Determine the [x, y] coordinate at the center of the cell enclosing the given text.  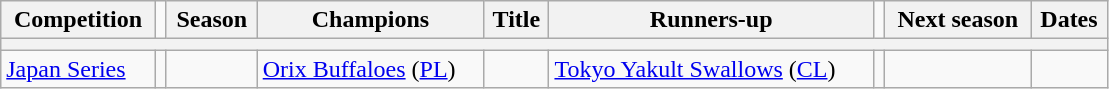
Runners-up [712, 20]
Orix Buffaloes (PL) [370, 69]
Season [212, 20]
Dates [1069, 20]
Japan Series [78, 69]
Tokyo Yakult Swallows (CL) [712, 69]
Title [516, 20]
Champions [370, 20]
Next season [958, 20]
Competition [78, 20]
